Capture the cell that displays the provided text and extract its [X, Y] central coordinate. 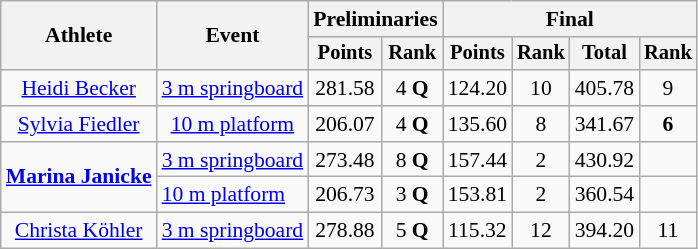
8 Q [412, 160]
360.54 [604, 195]
430.92 [604, 160]
278.88 [345, 231]
394.20 [604, 231]
Christa Köhler [79, 231]
Final [570, 19]
157.44 [478, 160]
273.48 [345, 160]
6 [668, 124]
8 [541, 124]
9 [668, 88]
Marina Janicke [79, 178]
115.32 [478, 231]
Heidi Becker [79, 88]
405.78 [604, 88]
Sylvia Fiedler [79, 124]
206.07 [345, 124]
12 [541, 231]
5 Q [412, 231]
341.67 [604, 124]
206.73 [345, 195]
153.81 [478, 195]
Total [604, 54]
10 [541, 88]
3 Q [412, 195]
135.60 [478, 124]
11 [668, 231]
Preliminaries [375, 19]
Athlete [79, 36]
281.58 [345, 88]
Event [233, 36]
124.20 [478, 88]
